Determine the (x, y) coordinate at the center of the cell enclosing the given text.  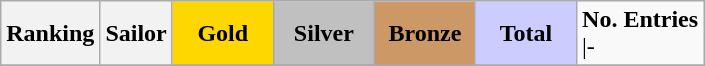
Sailor (136, 34)
Bronze (424, 34)
Silver (324, 34)
Ranking (50, 34)
No. Entries|- (640, 34)
Gold (222, 34)
Total (526, 34)
